Provide the (x, y) coordinate of the cell's center where the given text is located.  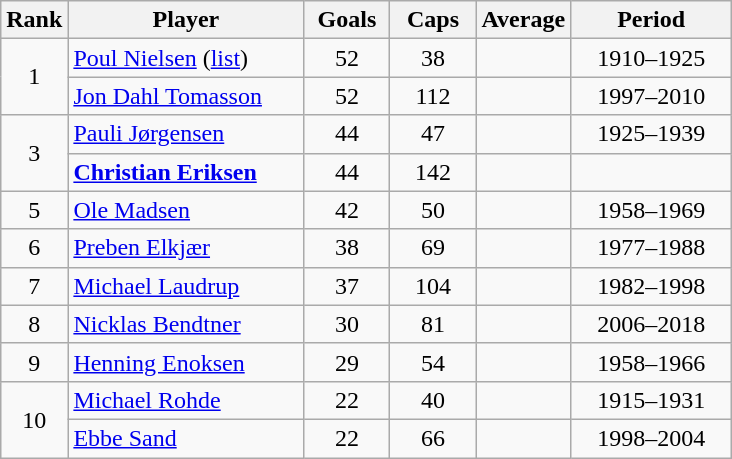
42 (347, 210)
Pauli Jørgensen (186, 134)
1910–1925 (652, 58)
112 (433, 96)
66 (433, 438)
1958–1969 (652, 210)
Period (652, 20)
5 (34, 210)
Caps (433, 20)
1 (34, 77)
1982–1998 (652, 286)
Michael Rohde (186, 400)
Ebbe Sand (186, 438)
Player (186, 20)
Henning Enoksen (186, 362)
30 (347, 324)
142 (433, 172)
Goals (347, 20)
Poul Nielsen (list) (186, 58)
37 (347, 286)
81 (433, 324)
Nicklas Bendtner (186, 324)
29 (347, 362)
Jon Dahl Tomasson (186, 96)
10 (34, 419)
Ole Madsen (186, 210)
6 (34, 248)
1925–1939 (652, 134)
50 (433, 210)
7 (34, 286)
Preben Elkjær (186, 248)
69 (433, 248)
104 (433, 286)
3 (34, 153)
1915–1931 (652, 400)
1958–1966 (652, 362)
1997–2010 (652, 96)
9 (34, 362)
Michael Laudrup (186, 286)
1998–2004 (652, 438)
8 (34, 324)
1977–1988 (652, 248)
Christian Eriksen (186, 172)
2006–2018 (652, 324)
Average (524, 20)
40 (433, 400)
54 (433, 362)
47 (433, 134)
Rank (34, 20)
